Identify which cell holds the provided text, then report its (X, Y) central coordinate. 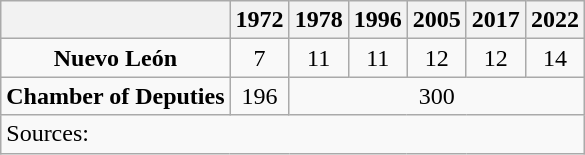
7 (260, 58)
1972 (260, 20)
14 (554, 58)
1996 (378, 20)
1978 (318, 20)
Chamber of Deputies (116, 96)
Nuevo León (116, 58)
300 (436, 96)
Sources: (293, 134)
2017 (496, 20)
2005 (436, 20)
2022 (554, 20)
196 (260, 96)
